Search for the cell housing the specified text and yield its (x, y) center coordinate. 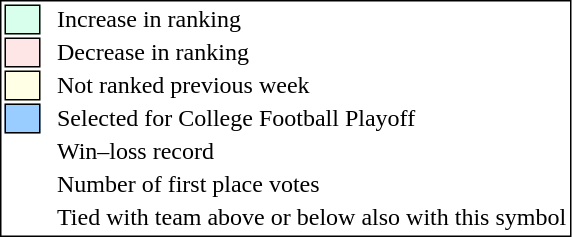
Win–loss record (312, 151)
Not ranked previous week (312, 85)
Decrease in ranking (312, 53)
Increase in ranking (312, 19)
Selected for College Football Playoff (312, 119)
Number of first place votes (312, 185)
Tied with team above or below also with this symbol (312, 217)
